For the text-containing cell, return its midpoint in (X, Y) coordinate format. 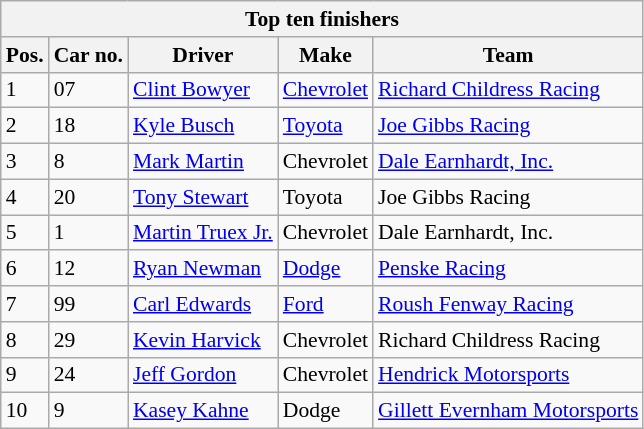
99 (88, 304)
4 (25, 197)
Ryan Newman (203, 269)
Hendrick Motorsports (508, 375)
10 (25, 411)
5 (25, 233)
20 (88, 197)
Jeff Gordon (203, 375)
Pos. (25, 55)
7 (25, 304)
Roush Fenway Racing (508, 304)
18 (88, 126)
Carl Edwards (203, 304)
Martin Truex Jr. (203, 233)
Clint Bowyer (203, 90)
6 (25, 269)
07 (88, 90)
3 (25, 162)
Team (508, 55)
Top ten finishers (322, 19)
Tony Stewart (203, 197)
29 (88, 340)
Car no. (88, 55)
Ford (326, 304)
12 (88, 269)
24 (88, 375)
Driver (203, 55)
2 (25, 126)
Penske Racing (508, 269)
Kevin Harvick (203, 340)
Kyle Busch (203, 126)
Mark Martin (203, 162)
Make (326, 55)
Gillett Evernham Motorsports (508, 411)
Kasey Kahne (203, 411)
